Provide the [x, y] coordinate of the cell's center where the given text is located.  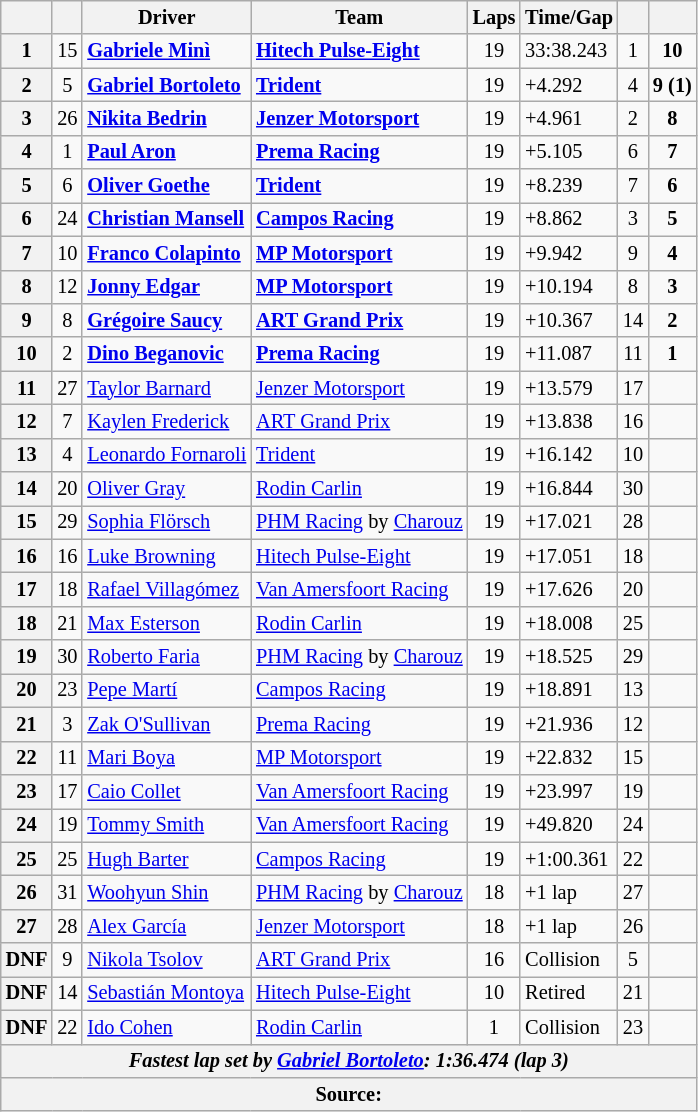
+5.105 [569, 152]
+16.844 [569, 489]
+23.997 [569, 791]
+9.942 [569, 253]
Mari Boya [166, 758]
+21.936 [569, 724]
+1:00.361 [569, 859]
+18.525 [569, 657]
Jonny Edgar [166, 287]
Fastest lap set by Gabriel Bortoleto: 1:36.474 (lap 3) [349, 1061]
Tommy Smith [166, 825]
31 [67, 892]
+8.239 [569, 186]
Grégoire Saucy [166, 320]
Retired [569, 993]
Nikola Tsolov [166, 960]
Oliver Goethe [166, 186]
+49.820 [569, 825]
33:38.243 [569, 51]
Gabriel Bortoleto [166, 85]
Rafael Villagómez [166, 589]
+4.292 [569, 85]
Luke Browning [166, 556]
Dino Beganovic [166, 354]
Zak O'Sullivan [166, 724]
+8.862 [569, 219]
Nikita Bedrin [166, 118]
Oliver Gray [166, 489]
Taylor Barnard [166, 388]
+4.961 [569, 118]
Leonardo Fornaroli [166, 455]
Driver [166, 17]
+18.008 [569, 623]
Gabriele Minì [166, 51]
Caio Collet [166, 791]
Sophia Flörsch [166, 522]
Alex García [166, 926]
Team [359, 17]
+10.194 [569, 287]
+16.142 [569, 455]
+13.838 [569, 421]
+17.051 [569, 556]
Kaylen Frederick [166, 421]
Sebastián Montoya [166, 993]
Laps [494, 17]
9 (1) [672, 85]
Hugh Barter [166, 859]
+11.087 [569, 354]
Pepe Martí [166, 690]
Source: [349, 1094]
Max Esterson [166, 623]
Franco Colapinto [166, 253]
+10.367 [569, 320]
+13.579 [569, 388]
+17.626 [569, 589]
+17.021 [569, 522]
+22.832 [569, 758]
Christian Mansell [166, 219]
Ido Cohen [166, 1027]
Woohyun Shin [166, 892]
Time/Gap [569, 17]
Paul Aron [166, 152]
Roberto Faria [166, 657]
+18.891 [569, 690]
